Extract the (x, y) coordinate from the center of the cell holding the provided text.  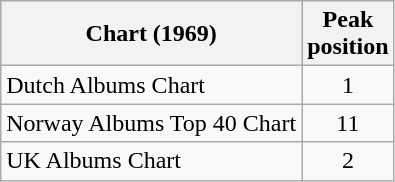
1 (348, 85)
Dutch Albums Chart (152, 85)
UK Albums Chart (152, 161)
11 (348, 123)
Chart (1969) (152, 34)
Peakposition (348, 34)
2 (348, 161)
Norway Albums Top 40 Chart (152, 123)
